Return the [X, Y] coordinate for the center point of the cell that contains the specified text.  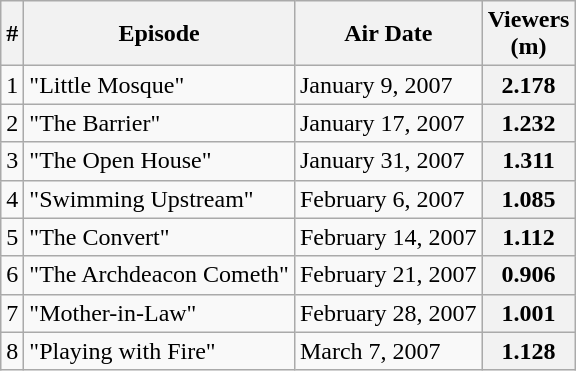
1 [12, 85]
3 [12, 161]
"The Convert" [160, 237]
Air Date [388, 34]
January 17, 2007 [388, 123]
1.128 [528, 351]
8 [12, 351]
March 7, 2007 [388, 351]
1.085 [528, 199]
1.311 [528, 161]
1.112 [528, 237]
February 14, 2007 [388, 237]
"The Open House" [160, 161]
"The Archdeacon Cometh" [160, 275]
1.232 [528, 123]
February 21, 2007 [388, 275]
6 [12, 275]
"Little Mosque" [160, 85]
February 28, 2007 [388, 313]
Viewers(m) [528, 34]
2 [12, 123]
7 [12, 313]
January 9, 2007 [388, 85]
0.906 [528, 275]
February 6, 2007 [388, 199]
"Swimming Upstream" [160, 199]
# [12, 34]
"Playing with Fire" [160, 351]
4 [12, 199]
Episode [160, 34]
"Mother-in-Law" [160, 313]
January 31, 2007 [388, 161]
5 [12, 237]
2.178 [528, 85]
1.001 [528, 313]
"The Barrier" [160, 123]
